For the text-containing cell, return its midpoint in (x, y) coordinate format. 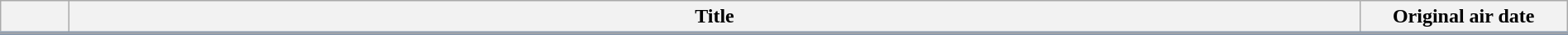
Title (715, 17)
Original air date (1464, 17)
